Return the (X, Y) coordinate for the center point of the cell that contains the specified text.  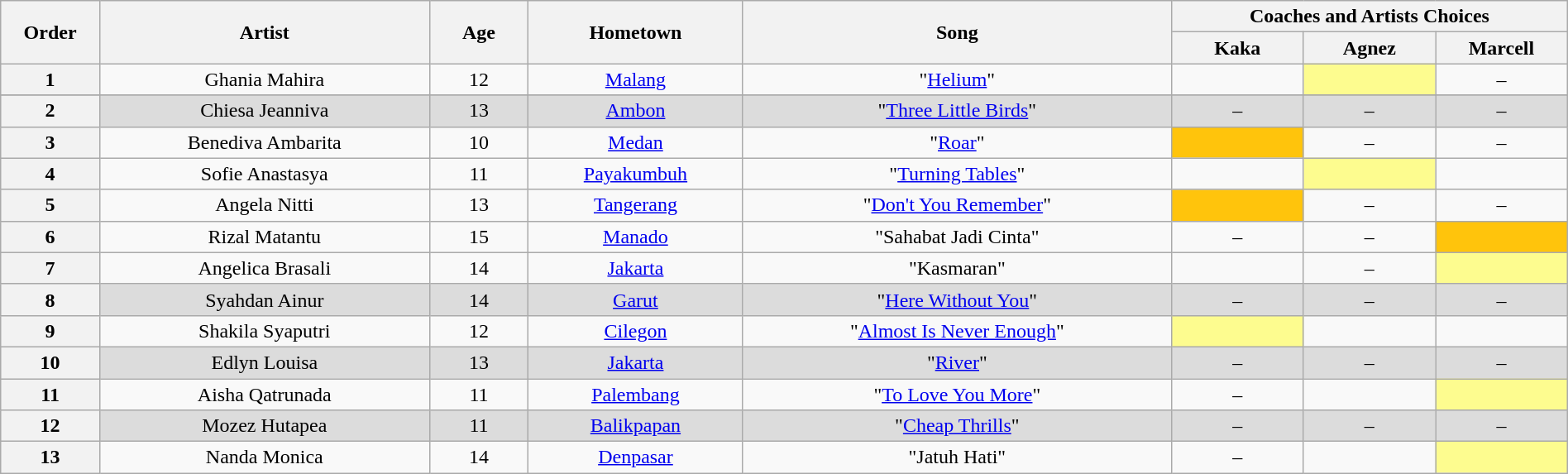
Benediva Ambarita (265, 142)
Shakila Syaputri (265, 331)
7 (50, 268)
Sofie Anastasya (265, 174)
"Here Without You" (958, 299)
Balikpapan (635, 426)
"Turning Tables" (958, 174)
"Helium" (958, 79)
"Jatuh Hati" (958, 457)
Malang (635, 79)
"Three Little Birds" (958, 111)
"Cheap Thrills" (958, 426)
Mozez Hutapea (265, 426)
Aisha Qatrunada (265, 395)
5 (50, 205)
Chiesa Jeanniva (265, 111)
Angelica Brasali (265, 268)
"Kasmaran" (958, 268)
Ghania Mahira (265, 79)
Order (50, 32)
Payakumbuh (635, 174)
1 (50, 79)
Cilegon (635, 331)
Artist (265, 32)
4 (50, 174)
Edlyn Louisa (265, 362)
Rizal Matantu (265, 237)
"To Love You More" (958, 395)
Tangerang (635, 205)
Denpasar (635, 457)
Kaka (1238, 48)
"Roar" (958, 142)
"Don't You Remember" (958, 205)
9 (50, 331)
15 (479, 237)
2 (50, 111)
"Sahabat Jadi Cinta" (958, 237)
Hometown (635, 32)
Palembang (635, 395)
Medan (635, 142)
"Almost Is Never Enough" (958, 331)
6 (50, 237)
Ambon (635, 111)
Agnez (1370, 48)
Age (479, 32)
Syahdan Ainur (265, 299)
Manado (635, 237)
Garut (635, 299)
3 (50, 142)
Song (958, 32)
Coaches and Artists Choices (1370, 17)
8 (50, 299)
Marcell (1502, 48)
Nanda Monica (265, 457)
"River" (958, 362)
Angela Nitti (265, 205)
